Detect which cell encompasses the target text, then output its (x, y) center coordinate. 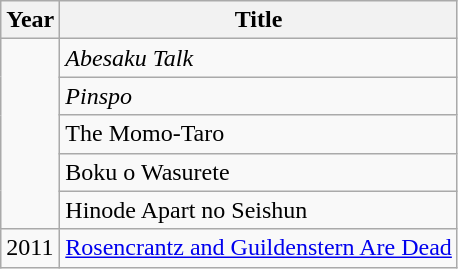
Abesaku Talk (259, 58)
2011 (30, 248)
The Momo-Taro (259, 134)
Hinode Apart no Seishun (259, 210)
Rosencrantz and Guildenstern Are Dead (259, 248)
Boku o Wasurete (259, 172)
Title (259, 20)
Year (30, 20)
Pinspo (259, 96)
